Return the (X, Y) coordinate for the center point of the cell that contains the specified text.  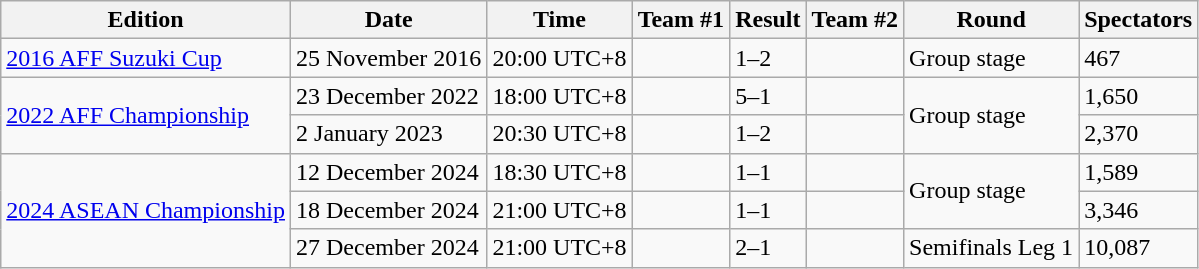
Round (992, 20)
2022 AFF Championship (146, 115)
1,589 (1138, 172)
1,650 (1138, 96)
2024 ASEAN Championship (146, 210)
5–1 (768, 96)
27 December 2024 (389, 248)
3,346 (1138, 210)
Spectators (1138, 20)
Semifinals Leg 1 (992, 248)
10,087 (1138, 248)
20:00 UTC+8 (560, 58)
Team #2 (855, 20)
Result (768, 20)
Date (389, 20)
12 December 2024 (389, 172)
23 December 2022 (389, 96)
20:30 UTC+8 (560, 134)
Team #1 (681, 20)
25 November 2016 (389, 58)
Time (560, 20)
18:30 UTC+8 (560, 172)
2–1 (768, 248)
18:00 UTC+8 (560, 96)
2,370 (1138, 134)
2016 AFF Suzuki Cup (146, 58)
Edition (146, 20)
2 January 2023 (389, 134)
467 (1138, 58)
18 December 2024 (389, 210)
